From the cell containing the given text, extract its center point as (X, Y) coordinate. 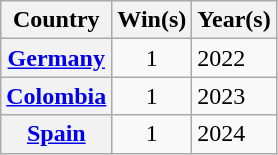
Colombia (56, 96)
Year(s) (234, 20)
Country (56, 20)
2022 (234, 58)
2024 (234, 134)
Germany (56, 58)
Win(s) (152, 20)
2023 (234, 96)
Spain (56, 134)
